Locate the cell with the specified text and output its [X, Y] center coordinate. 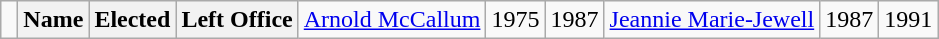
1975 [516, 20]
Elected [132, 20]
Left Office [237, 20]
Jeannie Marie-Jewell [712, 20]
Arnold McCallum [392, 20]
1991 [908, 20]
Name [54, 20]
